Output the (x, y) coordinate of the center of the cell containing the given text.  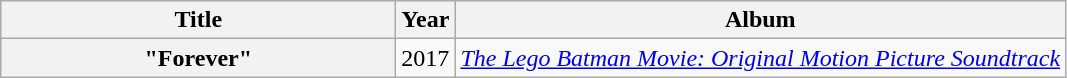
Year (426, 20)
Album (760, 20)
Title (198, 20)
The Lego Batman Movie: Original Motion Picture Soundtrack (760, 58)
"Forever" (198, 58)
2017 (426, 58)
